Capture the cell that displays the provided text and extract its [x, y] central coordinate. 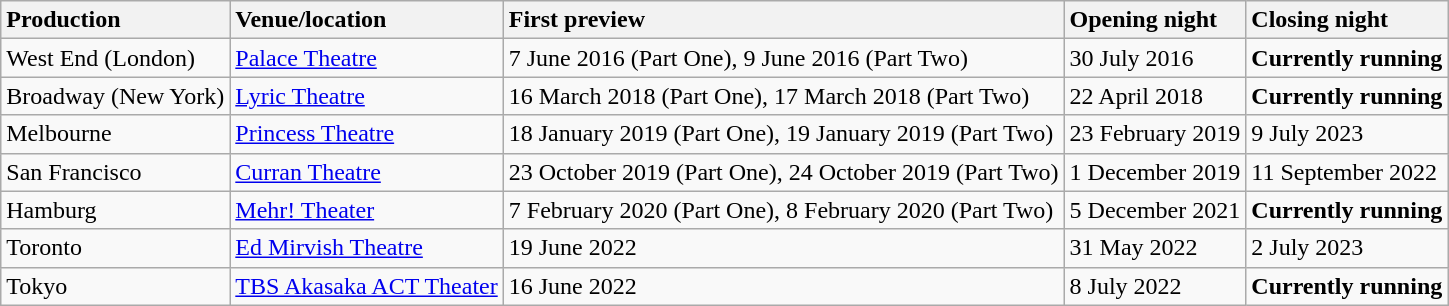
Tokyo [116, 286]
Broadway (New York) [116, 96]
San Francisco [116, 172]
31 May 2022 [1155, 248]
Closing night [1347, 20]
2 July 2023 [1347, 248]
Venue/location [366, 20]
16 March 2018 (Part One), 17 March 2018 (Part Two) [784, 96]
Mehr! Theater [366, 210]
16 June 2022 [784, 286]
West End (London) [116, 58]
19 June 2022 [784, 248]
Melbourne [116, 134]
1 December 2019 [1155, 172]
7 February 2020 (Part One), 8 February 2020 (Part Two) [784, 210]
22 April 2018 [1155, 96]
Opening night [1155, 20]
23 February 2019 [1155, 134]
23 October 2019 (Part One), 24 October 2019 (Part Two) [784, 172]
Lyric Theatre [366, 96]
Production [116, 20]
Palace Theatre [366, 58]
TBS Akasaka ACT Theater [366, 286]
5 December 2021 [1155, 210]
Ed Mirvish Theatre [366, 248]
Curran Theatre [366, 172]
Hamburg [116, 210]
7 June 2016 (Part One), 9 June 2016 (Part Two) [784, 58]
30 July 2016 [1155, 58]
Toronto [116, 248]
Princess Theatre [366, 134]
8 July 2022 [1155, 286]
9 July 2023 [1347, 134]
11 September 2022 [1347, 172]
First preview [784, 20]
18 January 2019 (Part One), 19 January 2019 (Part Two) [784, 134]
